Output the (x, y) coordinate of the center of the cell containing the given text.  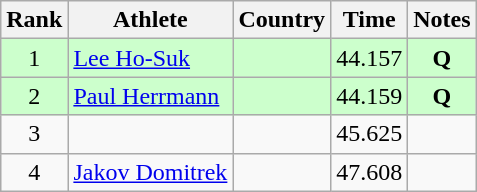
Jakov Domitrek (150, 172)
44.157 (370, 58)
Lee Ho-Suk (150, 58)
Time (370, 20)
3 (34, 134)
Paul Herrmann (150, 96)
44.159 (370, 96)
Notes (442, 20)
47.608 (370, 172)
4 (34, 172)
Country (282, 20)
1 (34, 58)
45.625 (370, 134)
Rank (34, 20)
Athlete (150, 20)
2 (34, 96)
